For the text-containing cell, return its midpoint in [x, y] coordinate format. 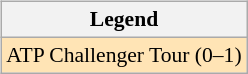
ATP Challenger Tour (0–1) [124, 55]
Legend [124, 20]
